Search for the cell housing the specified text and yield its [x, y] center coordinate. 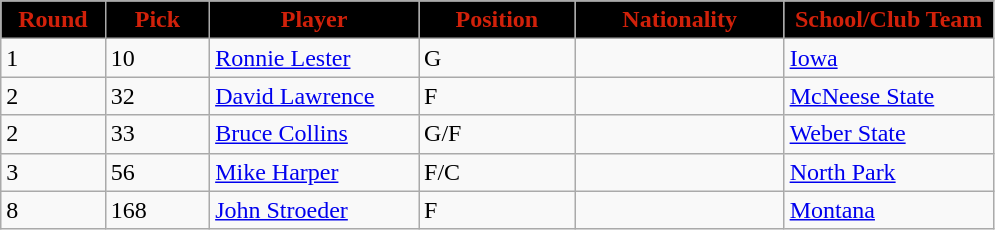
G [498, 58]
Weber State [888, 134]
John Stroeder [314, 210]
Bruce Collins [314, 134]
10 [157, 58]
Ronnie Lester [314, 58]
Player [314, 20]
1 [53, 58]
3 [53, 172]
School/Club Team [888, 20]
168 [157, 210]
8 [53, 210]
F/C [498, 172]
Pick [157, 20]
33 [157, 134]
Position [498, 20]
Round [53, 20]
McNeese State [888, 96]
G/F [498, 134]
David Lawrence [314, 96]
Iowa [888, 58]
North Park [888, 172]
Montana [888, 210]
Mike Harper [314, 172]
32 [157, 96]
56 [157, 172]
Nationality [680, 20]
